Find where the given text appears and provide that cell's center as (x, y) coordinate. 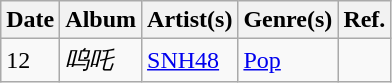
12 (30, 60)
Ref. (364, 20)
SNH48 (190, 60)
Pop (288, 60)
Album (101, 20)
Genre(s) (288, 20)
呜吒 (101, 60)
Date (30, 20)
Artist(s) (190, 20)
